Provide the (x, y) coordinate of the cell's center where the given text is located.  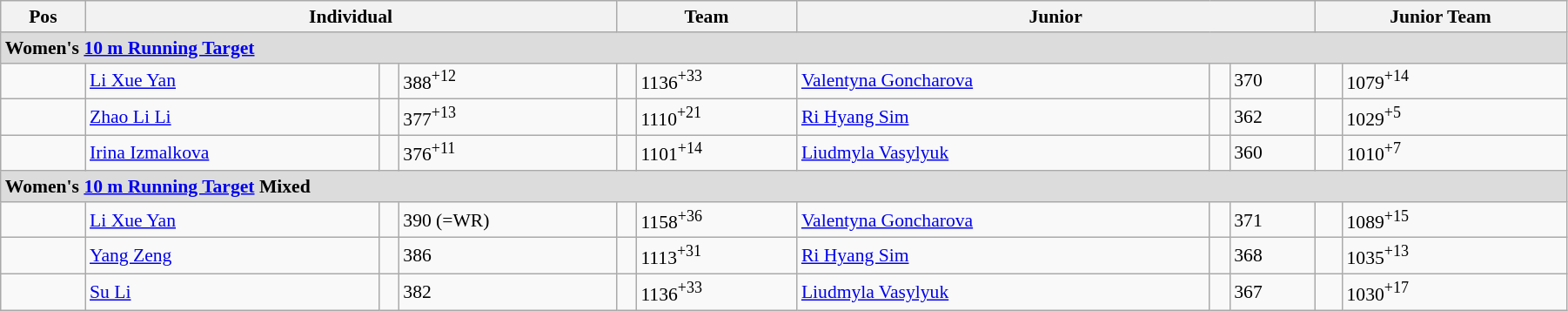
371 (1272, 220)
Junior Team (1440, 17)
1030+17 (1454, 293)
Yang Zeng (231, 256)
368 (1272, 256)
360 (1272, 153)
362 (1272, 117)
1079+14 (1454, 80)
1035+13 (1454, 256)
382 (507, 293)
Individual (351, 17)
370 (1272, 80)
Irina Izmalkova (231, 153)
1089+15 (1454, 220)
Su Li (231, 293)
386 (507, 256)
Team (707, 17)
1029+5 (1454, 117)
1101+14 (717, 153)
Women's 10 m Running Target (784, 48)
Women's 10 m Running Target Mixed (784, 186)
1113+31 (717, 256)
367 (1272, 293)
1010+7 (1454, 153)
Junior (1056, 17)
Pos (44, 17)
390 (=WR) (507, 220)
Zhao Li Li (231, 117)
1158+36 (717, 220)
377+13 (507, 117)
388+12 (507, 80)
1110+21 (717, 117)
376+11 (507, 153)
